Scan for the cell matching the given text and deliver its [x, y] coordinate at center. 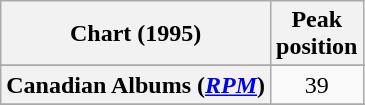
Canadian Albums (RPM) [136, 85]
Chart (1995) [136, 34]
39 [317, 85]
Peakposition [317, 34]
